From the cell containing the given text, extract its center point as (x, y) coordinate. 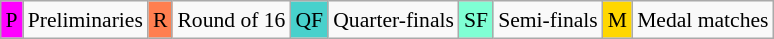
R (160, 20)
Round of 16 (231, 20)
M (618, 20)
QF (309, 20)
P (11, 20)
Preliminaries (86, 20)
Medal matches (702, 20)
Semi-finals (548, 20)
Quarter-finals (394, 20)
SF (476, 20)
